For the text-containing cell, return its midpoint in [x, y] coordinate format. 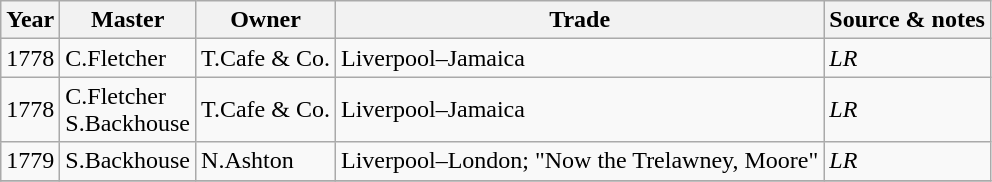
1779 [30, 161]
Source & notes [908, 20]
C.FletcherS.Backhouse [128, 110]
S.Backhouse [128, 161]
Trade [579, 20]
Master [128, 20]
Year [30, 20]
C.Fletcher [128, 58]
Liverpool–London; "Now the Trelawney, Moore" [579, 161]
Owner [266, 20]
N.Ashton [266, 161]
